Capture the cell that displays the provided text and extract its (x, y) central coordinate. 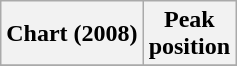
Chart (2008) (72, 34)
Peakposition (189, 34)
